Search for the cell housing the specified text and yield its [X, Y] center coordinate. 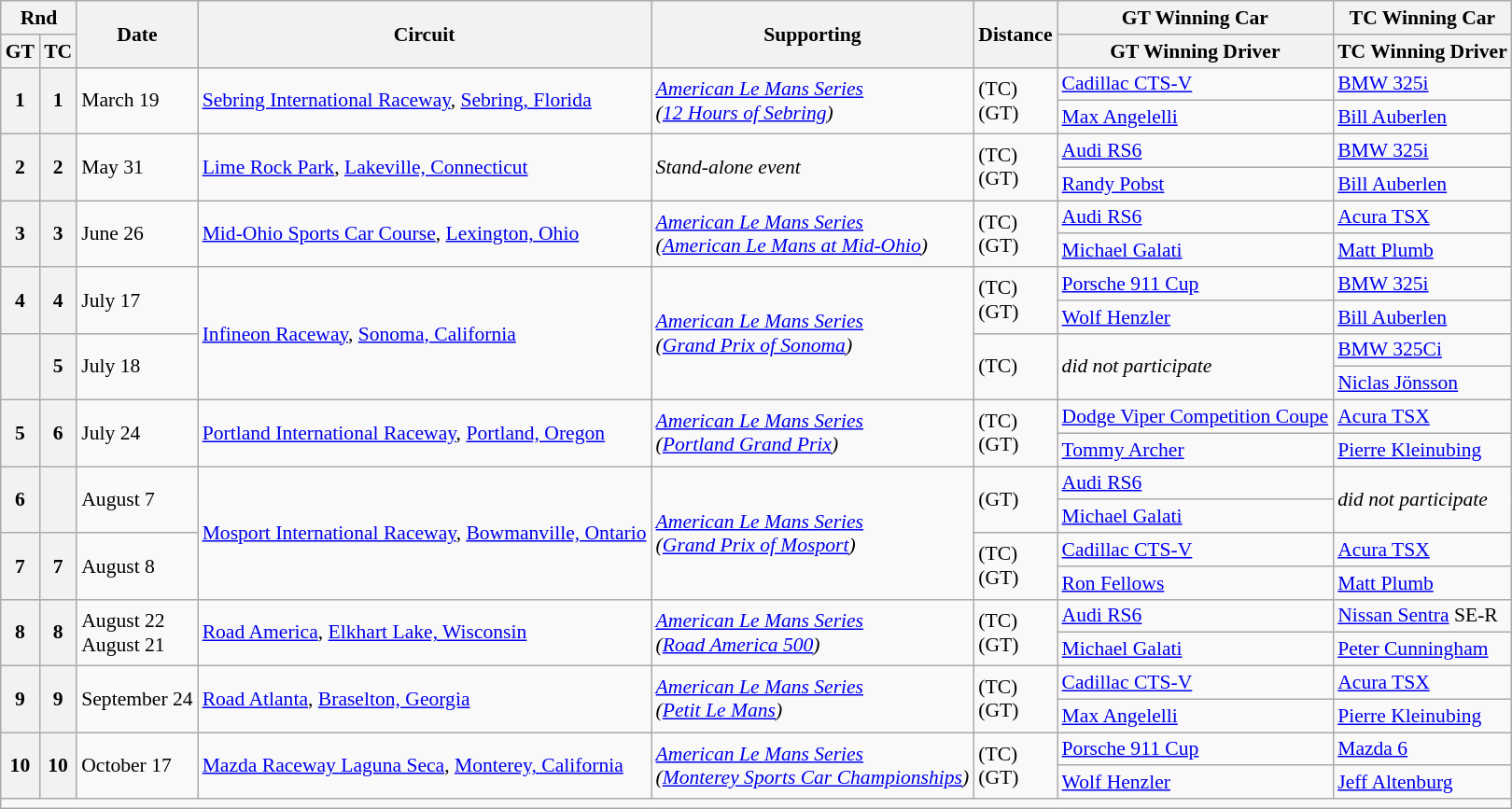
GT Winning Driver [1196, 51]
Ron Fellows [1196, 583]
October 17 [136, 765]
Portland International Raceway, Portland, Oregon [425, 433]
August 7 [136, 500]
July 24 [136, 433]
Tommy Archer [1196, 450]
March 19 [136, 101]
July 18 [136, 366]
American Le Mans Series(Monterey Sports Car Championships) [813, 765]
Mazda Raceway Laguna Seca, Monterey, California [425, 765]
Nissan Sentra SE-R [1422, 616]
American Le Mans Series(Petit Le Mans) [813, 700]
American Le Mans Series(Road America 500) [813, 633]
(TC) [1015, 366]
American Le Mans Series(Grand Prix of Sonoma) [813, 333]
Mazda 6 [1422, 749]
Dodge Viper Competition Coupe [1196, 417]
Stand-alone event [813, 168]
Peter Cunningham [1422, 649]
Circuit [425, 34]
Rnd [39, 18]
TC [58, 51]
American Le Mans Series(Grand Prix of Mosport) [813, 533]
TC Winning Car [1422, 18]
American Le Mans Series(Portland Grand Prix) [813, 433]
Lime Rock Park, Lakeville, Connecticut [425, 168]
GT Winning Car [1196, 18]
Supporting [813, 34]
American Le Mans Series(12 Hours of Sebring) [813, 101]
TC Winning Driver [1422, 51]
BMW 325Ci [1422, 350]
August 8 [136, 565]
(GT) [1015, 500]
Randy Pobst [1196, 184]
Road America, Elkhart Lake, Wisconsin [425, 633]
Jeff Altenburg [1422, 783]
Road Atlanta, Braselton, Georgia [425, 700]
July 17 [136, 300]
Sebring International Raceway, Sebring, Florida [425, 101]
Mosport International Raceway, Bowmanville, Ontario [425, 533]
September 24 [136, 700]
GT [21, 51]
Infineon Raceway, Sonoma, California [425, 333]
August 22August 21 [136, 633]
American Le Mans Series(American Le Mans at Mid-Ohio) [813, 233]
Niclas Jönsson [1422, 384]
Date [136, 34]
Mid-Ohio Sports Car Course, Lexington, Ohio [425, 233]
June 26 [136, 233]
May 31 [136, 168]
Distance [1015, 34]
